Provide the [X, Y] coordinate of the cell's center where the given text is located.  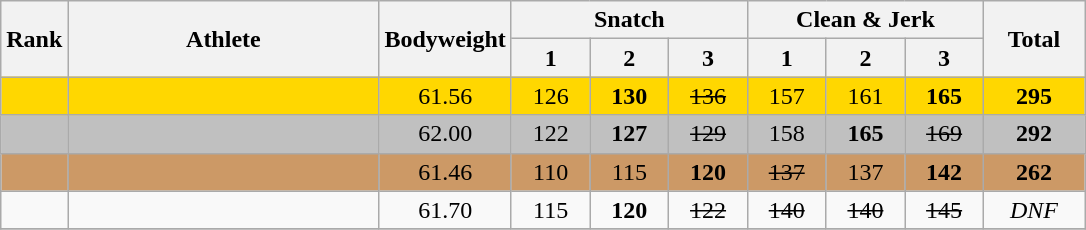
129 [708, 134]
127 [630, 134]
262 [1034, 172]
61.46 [445, 172]
61.56 [445, 96]
Total [1034, 39]
Rank [34, 39]
145 [944, 210]
130 [630, 96]
61.70 [445, 210]
Athlete [224, 39]
DNF [1034, 210]
169 [944, 134]
Bodyweight [445, 39]
158 [786, 134]
110 [550, 172]
295 [1034, 96]
Snatch [629, 20]
136 [708, 96]
161 [866, 96]
142 [944, 172]
126 [550, 96]
62.00 [445, 134]
292 [1034, 134]
Clean & Jerk [865, 20]
157 [786, 96]
